Determine the (X, Y) coordinate at the center of the cell enclosing the given text.  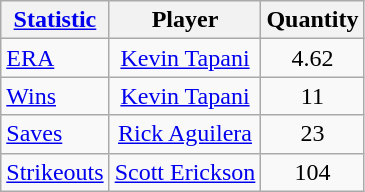
Rick Aguilera (185, 134)
11 (312, 96)
ERA (55, 58)
Player (185, 20)
Scott Erickson (185, 172)
Statistic (55, 20)
4.62 (312, 58)
104 (312, 172)
Quantity (312, 20)
Saves (55, 134)
Strikeouts (55, 172)
23 (312, 134)
Wins (55, 96)
